Pinpoint the cell where the given text exists, returning its [x, y] midpoint coordinate. 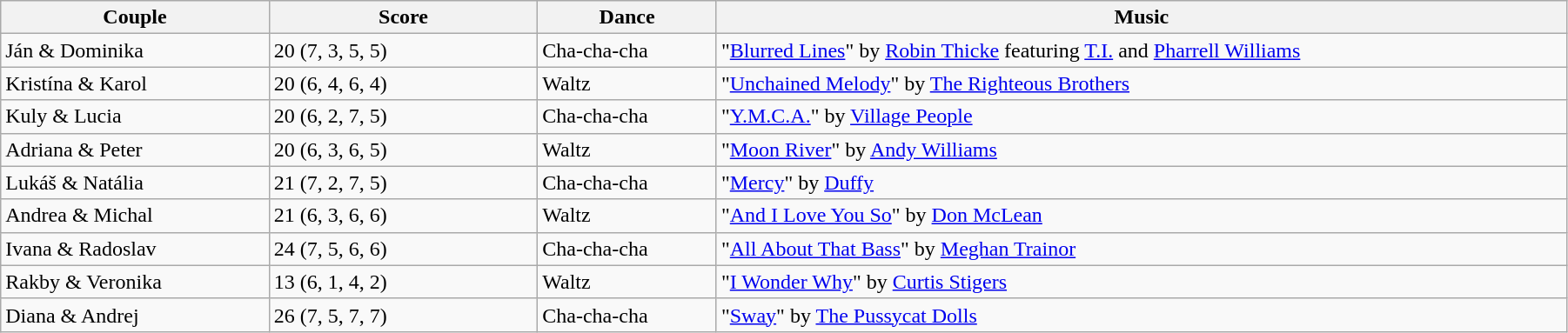
Lukáš & Natália [136, 183]
20 (7, 3, 5, 5) [404, 50]
26 (7, 5, 7, 7) [404, 315]
Score [404, 17]
20 (6, 3, 6, 5) [404, 150]
"Unchained Melody" by The Righteous Brothers [1142, 83]
20 (6, 2, 7, 5) [404, 117]
"Y.M.C.A." by Village People [1142, 117]
Rakby & Veronika [136, 282]
"Sway" by The Pussycat Dolls [1142, 315]
Diana & Andrej [136, 315]
"All About That Bass" by Meghan Trainor [1142, 249]
"I Wonder Why" by Curtis Stigers [1142, 282]
13 (6, 1, 4, 2) [404, 282]
Adriana & Peter [136, 150]
"Mercy" by Duffy [1142, 183]
Ján & Dominika [136, 50]
Dance [627, 17]
21 (6, 3, 6, 6) [404, 216]
Kristína & Karol [136, 83]
Music [1142, 17]
"And I Love You So" by Don McLean [1142, 216]
"Blurred Lines" by Robin Thicke featuring T.I. and Pharrell Williams [1142, 50]
Ivana & Radoslav [136, 249]
Couple [136, 17]
20 (6, 4, 6, 4) [404, 83]
21 (7, 2, 7, 5) [404, 183]
"Moon River" by Andy Williams [1142, 150]
Kuly & Lucia [136, 117]
24 (7, 5, 6, 6) [404, 249]
Andrea & Michal [136, 216]
